Search for the cell housing the specified text and yield its (X, Y) center coordinate. 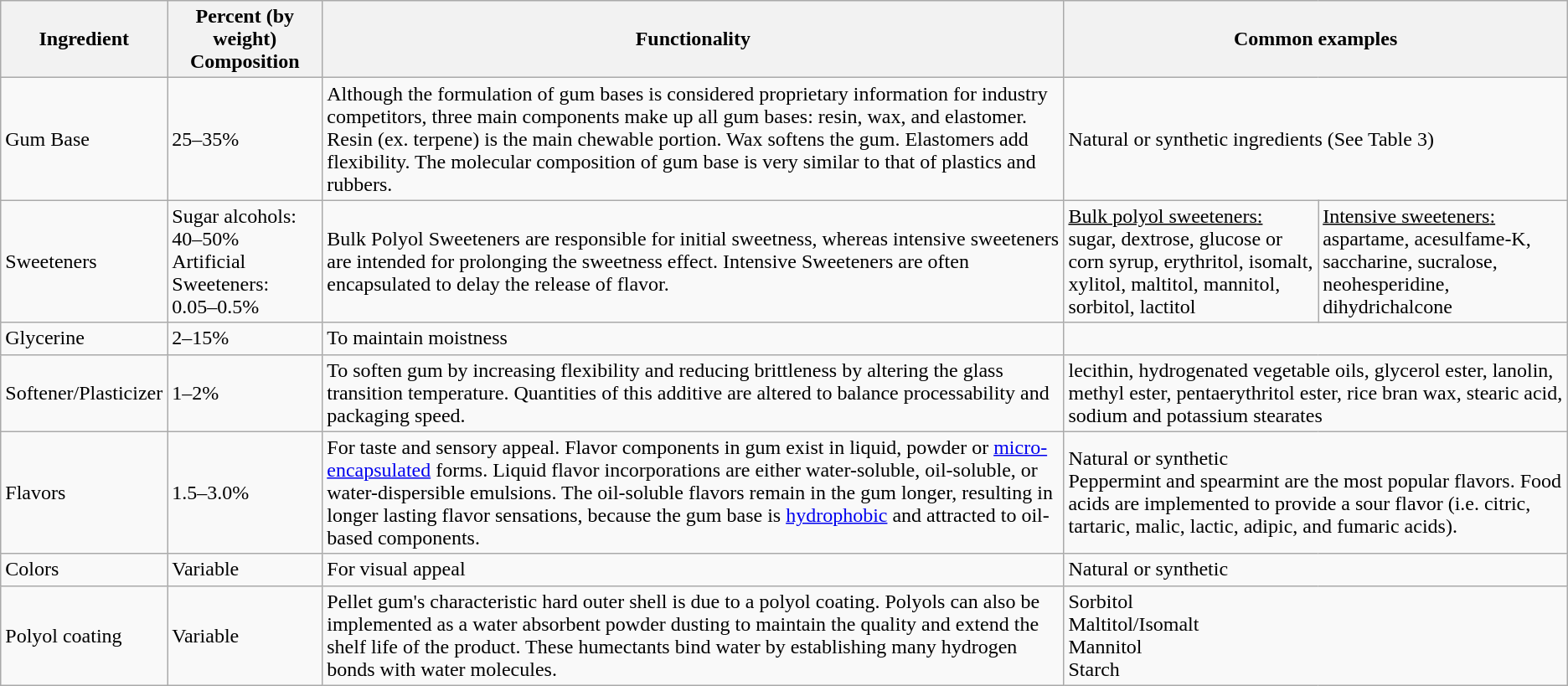
Intensive sweeteners:aspartame, acesulfame-K, saccharine, sucralose, neohesperidine, dihydrichalcone (1443, 261)
Gum Base (84, 139)
Glycerine (84, 338)
Ingredient (84, 39)
Bulk polyol sweeteners:sugar, dextrose, glucose or corn syrup, erythritol, isomalt, xylitol, maltitol, mannitol, sorbitol, lactitol (1191, 261)
For visual appeal (694, 570)
1–2% (245, 393)
2–15% (245, 338)
Softener/Plasticizer (84, 393)
Sugar alcohols: 40–50%Artificial Sweeteners: 0.05–0.5% (245, 261)
SorbitolMaltitol/IsomaltMannitolStarch (1315, 635)
1.5–3.0% (245, 493)
Colors (84, 570)
Percent (by weight) Composition (245, 39)
Common examples (1315, 39)
Natural or synthetic (1315, 570)
Sweeteners (84, 261)
25–35% (245, 139)
Functionality (694, 39)
Natural or synthetic ingredients (See Table 3) (1315, 139)
Polyol coating (84, 635)
To maintain moistness (694, 338)
Flavors (84, 493)
